Return the [x, y] coordinate for the center point of the cell that contains the specified text.  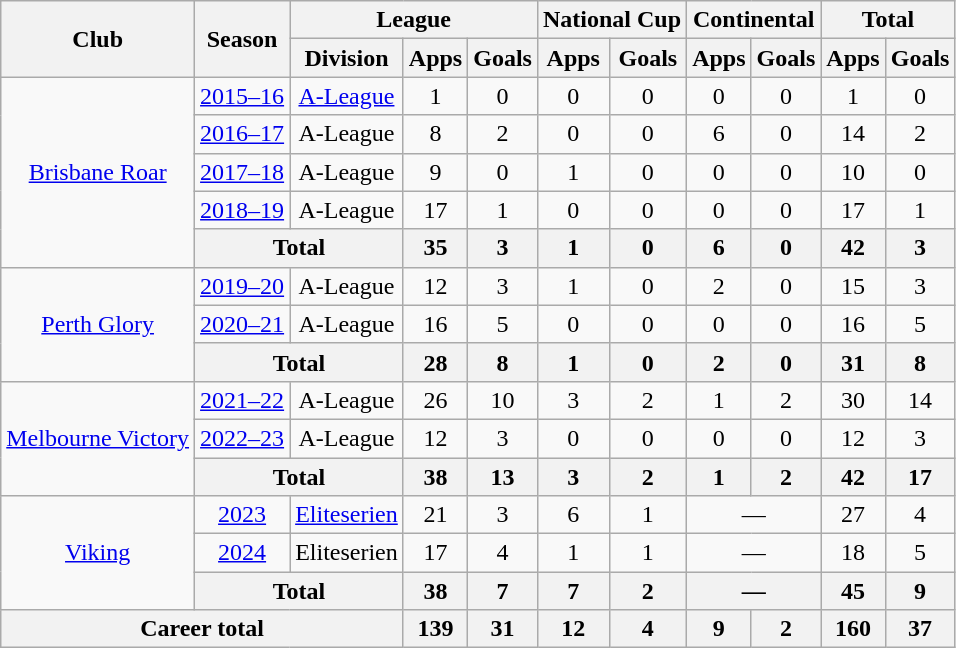
2024 [242, 553]
139 [435, 629]
Melbourne Victory [98, 438]
2017–18 [242, 172]
35 [435, 248]
2018–19 [242, 210]
30 [853, 400]
Division [347, 58]
Viking [98, 553]
Season [242, 39]
45 [853, 591]
Career total [202, 629]
18 [853, 553]
27 [853, 515]
37 [920, 629]
15 [853, 286]
League [414, 20]
160 [853, 629]
26 [435, 400]
2019–20 [242, 286]
2021–22 [242, 400]
Club [98, 39]
2022–23 [242, 438]
28 [435, 362]
Continental [754, 20]
2016–17 [242, 134]
21 [435, 515]
2023 [242, 515]
Perth Glory [98, 324]
2015–16 [242, 96]
2020–21 [242, 324]
Brisbane Roar [98, 172]
13 [503, 477]
National Cup [612, 20]
